Capture the cell that displays the provided text and extract its [x, y] central coordinate. 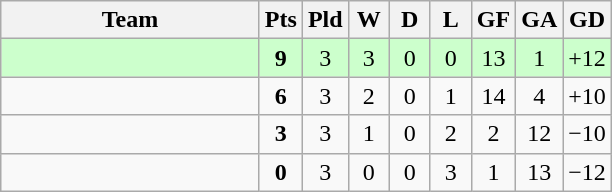
−10 [588, 134]
4 [540, 96]
Team [130, 20]
W [368, 20]
12 [540, 134]
GF [493, 20]
GA [540, 20]
−12 [588, 172]
Pld [325, 20]
D [410, 20]
14 [493, 96]
Pts [280, 20]
L [450, 20]
6 [280, 96]
GD [588, 20]
9 [280, 58]
+12 [588, 58]
+10 [588, 96]
